Return the (X, Y) coordinate for the center point of the cell that contains the specified text.  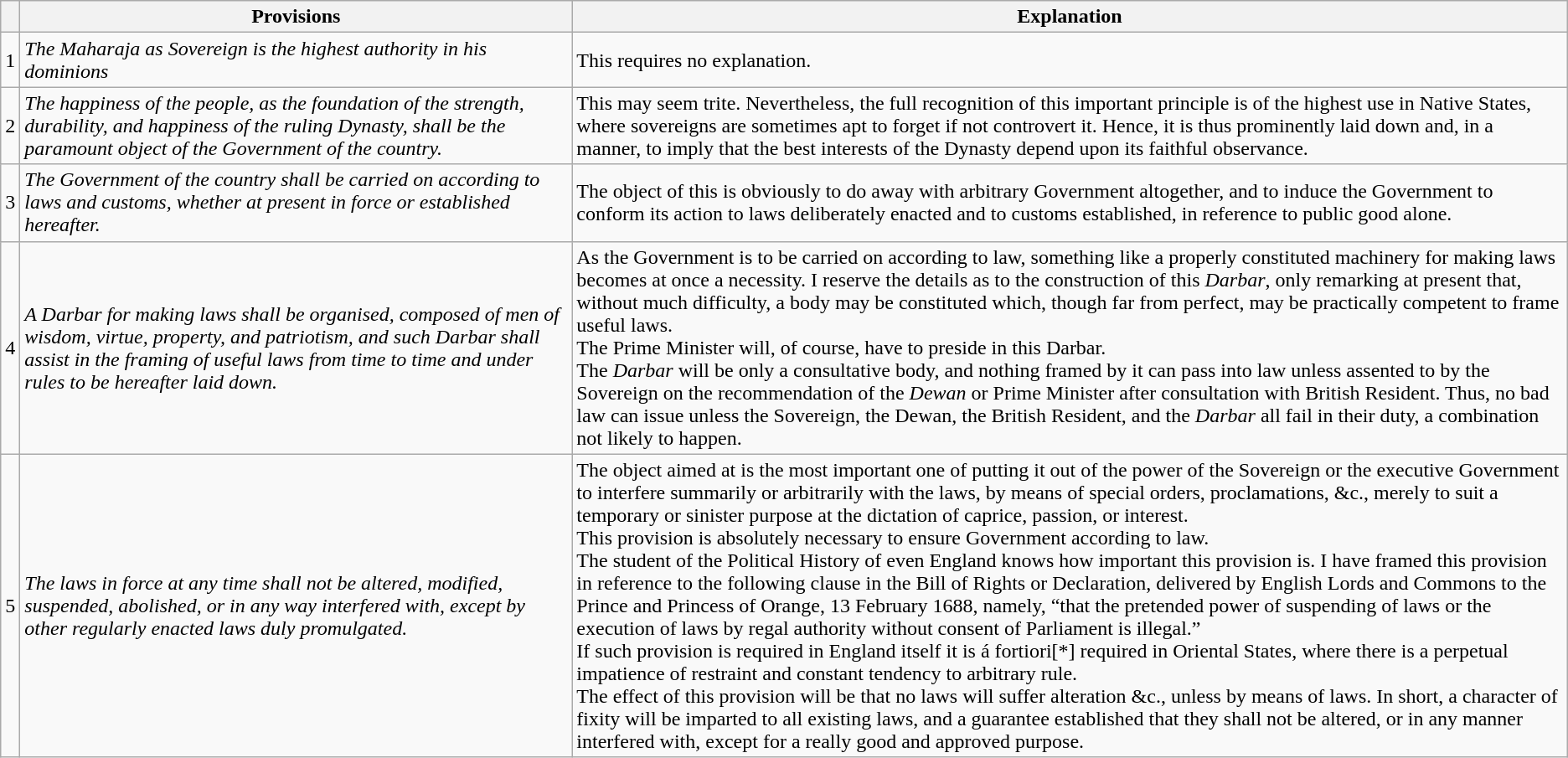
3 (10, 203)
This requires no explanation. (1070, 60)
The Maharaja as Sovereign is the highest authority in his dominions (297, 60)
4 (10, 348)
Explanation (1070, 17)
1 (10, 60)
5 (10, 606)
2 (10, 126)
The Government of the country shall be carried on according to laws and customs, whether at present in force or established hereafter. (297, 203)
Provisions (297, 17)
